Search for the cell housing the specified text and yield its (x, y) center coordinate. 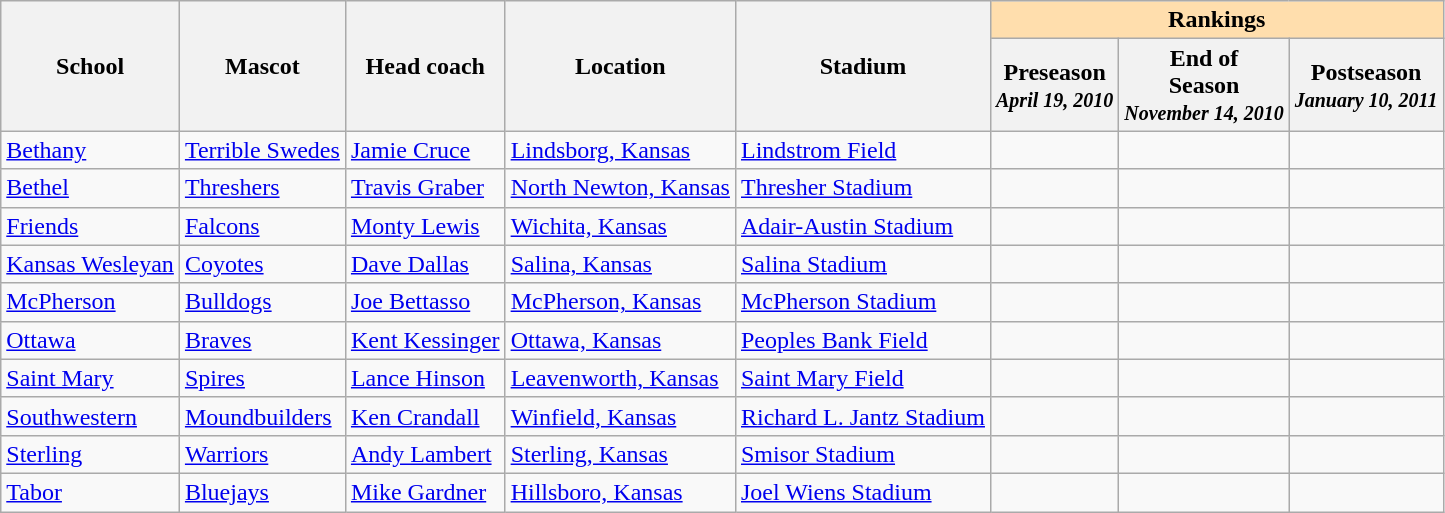
School (90, 66)
Lindsborg, Kansas (620, 150)
PreseasonApril 19, 2010 (1054, 85)
Lance Hinson (425, 378)
Kansas Wesleyan (90, 264)
Head coach (425, 66)
Travis Graber (425, 188)
Peoples Bank Field (862, 340)
PostseasonJanuary 10, 2011 (1366, 85)
Terrible Swedes (262, 150)
Spires (262, 378)
McPherson, Kansas (620, 302)
Bluejays (262, 492)
Smisor Stadium (862, 454)
Richard L. Jantz Stadium (862, 416)
Joe Bettasso (425, 302)
McPherson (90, 302)
Bethel (90, 188)
Joel Wiens Stadium (862, 492)
Leavenworth, Kansas (620, 378)
Wichita, Kansas (620, 226)
Sterling, Kansas (620, 454)
McPherson Stadium (862, 302)
Saint Mary (90, 378)
Southwestern (90, 416)
Hillsboro, Kansas (620, 492)
Monty Lewis (425, 226)
End ofSeasonNovember 14, 2010 (1204, 85)
Sterling (90, 454)
Andy Lambert (425, 454)
Location (620, 66)
Winfield, Kansas (620, 416)
Saint Mary Field (862, 378)
Moundbuilders (262, 416)
North Newton, Kansas (620, 188)
Warriors (262, 454)
Rankings (1216, 20)
Adair-Austin Stadium (862, 226)
Salina, Kansas (620, 264)
Jamie Cruce (425, 150)
Tabor (90, 492)
Friends (90, 226)
Kent Kessinger (425, 340)
Mike Gardner (425, 492)
Lindstrom Field (862, 150)
Thresher Stadium (862, 188)
Threshers (262, 188)
Salina Stadium (862, 264)
Ken Crandall (425, 416)
Ottawa (90, 340)
Coyotes (262, 264)
Mascot (262, 66)
Falcons (262, 226)
Braves (262, 340)
Ottawa, Kansas (620, 340)
Bethany (90, 150)
Dave Dallas (425, 264)
Bulldogs (262, 302)
Stadium (862, 66)
